Output the [X, Y] coordinate of the center of the cell containing the given text.  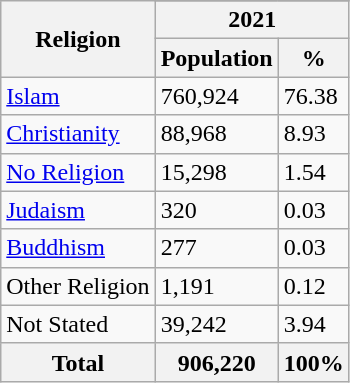
Not Stated [78, 324]
3.94 [314, 324]
% [314, 58]
39,242 [216, 324]
760,924 [216, 96]
15,298 [216, 172]
88,968 [216, 134]
Total [78, 362]
Population [216, 58]
0.12 [314, 286]
Islam [78, 96]
320 [216, 210]
1.54 [314, 172]
No Religion [78, 172]
1,191 [216, 286]
Religion [78, 39]
906,220 [216, 362]
100% [314, 362]
Christianity [78, 134]
277 [216, 248]
2021 [252, 20]
Judaism [78, 210]
76.38 [314, 96]
Buddhism [78, 248]
8.93 [314, 134]
Other Religion [78, 286]
